From the cell containing the given text, extract its center point as [x, y] coordinate. 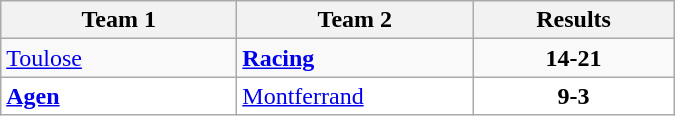
Agen [119, 96]
Team 2 [355, 20]
Results [574, 20]
Toulose [119, 58]
14-21 [574, 58]
Racing [355, 58]
Montferrand [355, 96]
Team 1 [119, 20]
9-3 [574, 96]
